Output the [x, y] coordinate of the center of the cell containing the given text.  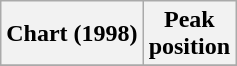
Chart (1998) [72, 34]
Peakposition [189, 34]
